Locate the cell with the specified text and output its (x, y) center coordinate. 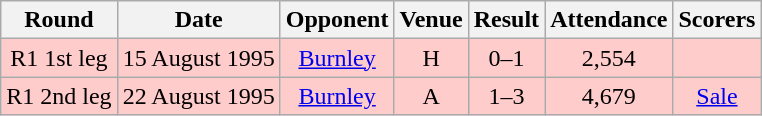
22 August 1995 (198, 96)
1–3 (506, 96)
H (431, 58)
Result (506, 20)
Round (59, 20)
Opponent (337, 20)
Venue (431, 20)
Date (198, 20)
R1 2nd leg (59, 96)
0–1 (506, 58)
R1 1st leg (59, 58)
Scorers (717, 20)
Attendance (609, 20)
15 August 1995 (198, 58)
Sale (717, 96)
4,679 (609, 96)
2,554 (609, 58)
A (431, 96)
